Output the (x, y) coordinate of the center of the cell containing the given text.  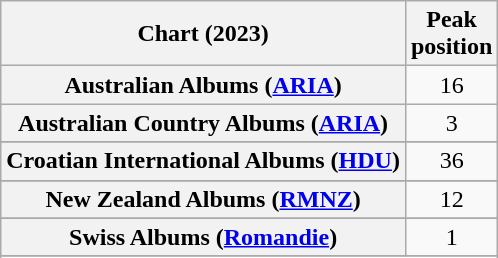
Chart (2023) (204, 34)
Australian Albums (ARIA) (204, 85)
3 (451, 123)
Croatian International Albums (HDU) (204, 161)
Australian Country Albums (ARIA) (204, 123)
Peakposition (451, 34)
Swiss Albums (Romandie) (204, 237)
New Zealand Albums (RMNZ) (204, 199)
1 (451, 237)
16 (451, 85)
36 (451, 161)
12 (451, 199)
